For the text-containing cell, return its midpoint in (x, y) coordinate format. 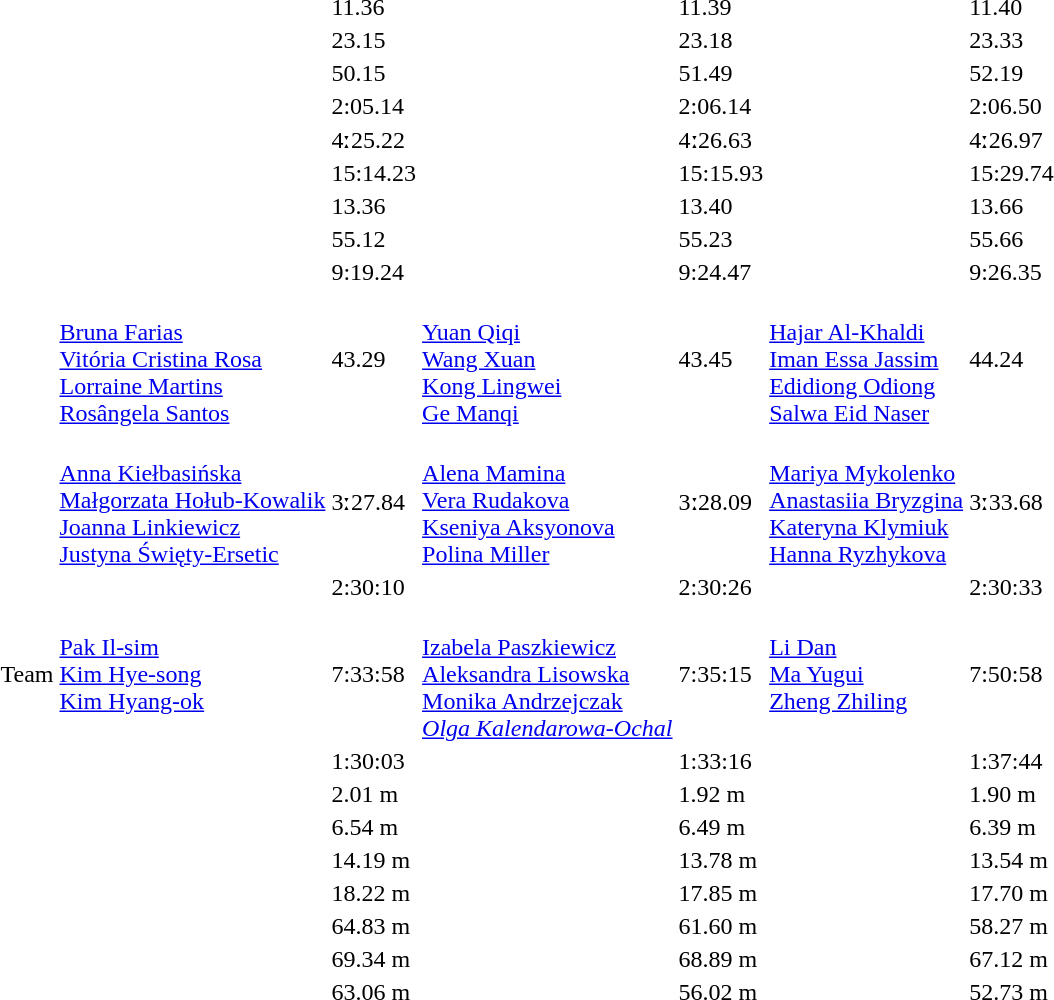
2:06.14 (721, 106)
64.83 m (374, 927)
13.78 m (721, 861)
51.49 (721, 73)
Pak Il-simKim Hye-songKim Hyang-ok (192, 675)
13.40 (721, 207)
Yuan QiqiWang XuanKong LingweiGe Manqi (548, 359)
13.36 (374, 207)
18.22 m (374, 893)
2:05.14 (374, 106)
23.18 (721, 40)
1.92 m (721, 795)
1:33:16 (721, 761)
4ː25.22 (374, 140)
Hajar Al-KhaldiIman Essa JassimEdidiong OdiongSalwa Eid Naser (866, 359)
Bruna FariasVitória Cristina RosaLorraine MartinsRosângela Santos (192, 359)
2:30:26 (721, 587)
1:30:03 (374, 761)
6.49 m (721, 827)
Li DanMa YuguiZheng Zhiling (866, 675)
17.85 m (721, 893)
15:14.23 (374, 173)
55.12 (374, 239)
Izabela PaszkiewiczAleksandra LisowskaMonika AndrzejczakOlga Kalendarowa-Ochal (548, 675)
Anna KiełbasińskaMałgorzata Hołub-KowalikJoanna LinkiewiczJustyna Święty-Ersetic (192, 501)
69.34 m (374, 959)
55.23 (721, 239)
Mariya MykolenkoAnastasiia BryzginaKateryna KlymiukHanna Ryzhykova (866, 501)
9:19.24 (374, 273)
7:35:15 (721, 675)
3ː27.84 (374, 501)
43.45 (721, 359)
2.01 m (374, 795)
7:33:58 (374, 675)
3ː28.09 (721, 501)
61.60 m (721, 927)
9:24.47 (721, 273)
15:15.93 (721, 173)
6.54 m (374, 827)
14.19 m (374, 861)
2:30:10 (374, 587)
43.29 (374, 359)
4ː26.63 (721, 140)
50.15 (374, 73)
23.15 (374, 40)
68.89 m (721, 959)
Alena MaminaVera RudakovaKseniya AksyonovaPolina Miller (548, 501)
